Pinpoint the cell where the given text exists, returning its (X, Y) midpoint coordinate. 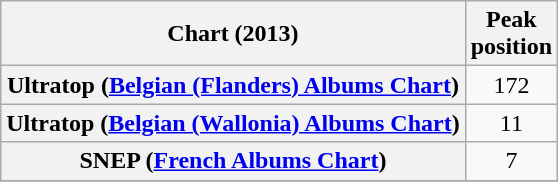
7 (511, 161)
Peakposition (511, 34)
11 (511, 123)
Ultratop (Belgian (Wallonia) Albums Chart) (233, 123)
Ultratop (Belgian (Flanders) Albums Chart) (233, 85)
172 (511, 85)
SNEP (French Albums Chart) (233, 161)
Chart (2013) (233, 34)
